Output the (X, Y) coordinate of the center of the cell containing the given text.  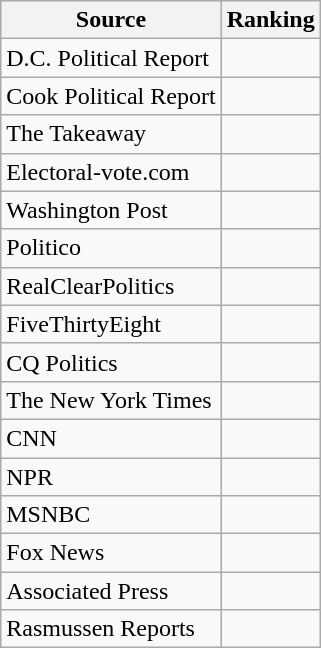
D.C. Political Report (111, 58)
FiveThirtyEight (111, 324)
Politico (111, 248)
Ranking (270, 20)
Washington Post (111, 210)
The New York Times (111, 400)
Associated Press (111, 591)
CQ Politics (111, 362)
NPR (111, 477)
Cook Political Report (111, 96)
Fox News (111, 553)
Rasmussen Reports (111, 629)
Electoral-vote.com (111, 172)
RealClearPolitics (111, 286)
MSNBC (111, 515)
The Takeaway (111, 134)
CNN (111, 438)
Source (111, 20)
